Pinpoint the cell where the given text exists, returning its (X, Y) midpoint coordinate. 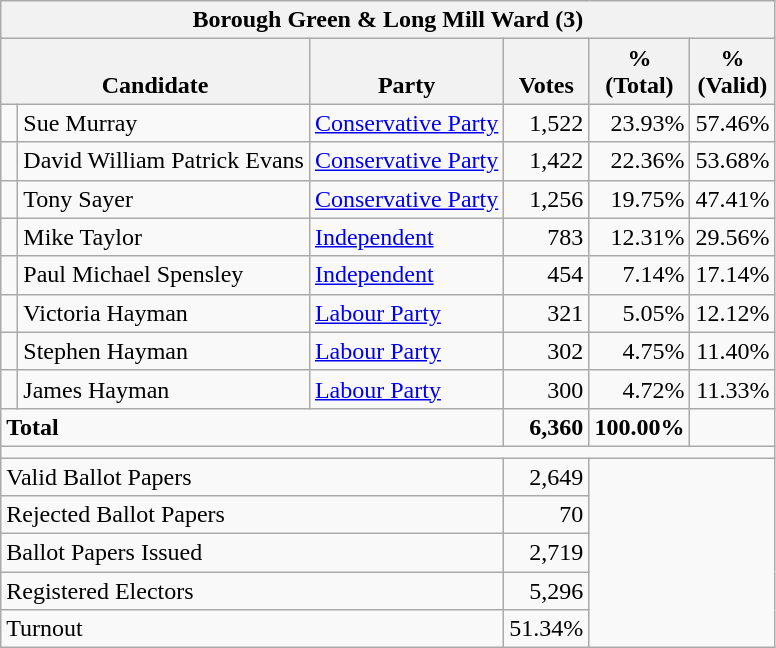
Votes (546, 72)
Tony Sayer (164, 199)
7.14% (640, 275)
22.36% (640, 161)
Stephen Hayman (164, 351)
23.93% (640, 123)
783 (546, 237)
17.14% (732, 275)
%(Valid) (732, 72)
4.72% (640, 389)
1,256 (546, 199)
47.41% (732, 199)
Borough Green & Long Mill Ward (3) (388, 20)
Candidate (156, 72)
Victoria Hayman (164, 313)
6,360 (546, 427)
Mike Taylor (164, 237)
Turnout (252, 629)
David William Patrick Evans (164, 161)
2,719 (546, 553)
5,296 (546, 591)
11.33% (732, 389)
70 (546, 515)
300 (546, 389)
1,422 (546, 161)
Valid Ballot Papers (252, 477)
4.75% (640, 351)
53.68% (732, 161)
Registered Electors (252, 591)
11.40% (732, 351)
Paul Michael Spensley (164, 275)
12.12% (732, 313)
1,522 (546, 123)
100.00% (640, 427)
5.05% (640, 313)
2,649 (546, 477)
%(Total) (640, 72)
454 (546, 275)
James Hayman (164, 389)
51.34% (546, 629)
19.75% (640, 199)
Party (406, 72)
302 (546, 351)
Sue Murray (164, 123)
57.46% (732, 123)
Ballot Papers Issued (252, 553)
29.56% (732, 237)
Rejected Ballot Papers (252, 515)
321 (546, 313)
12.31% (640, 237)
Total (252, 427)
